Pinpoint the cell where the given text exists, returning its (x, y) midpoint coordinate. 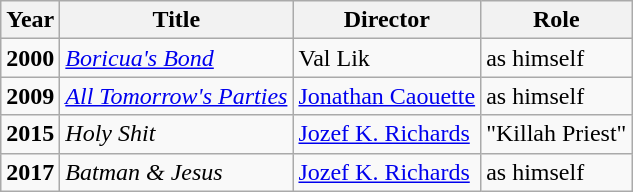
Director (387, 20)
Title (176, 20)
Val Lik (387, 58)
"Killah Priest" (556, 134)
Year (30, 20)
Role (556, 20)
Boricua's Bond (176, 58)
Jonathan Caouette (387, 96)
2000 (30, 58)
All Tomorrow's Parties (176, 96)
2009 (30, 96)
Batman & Jesus (176, 172)
2017 (30, 172)
Holy Shit (176, 134)
2015 (30, 134)
